Find where the given text appears and provide that cell's center as (X, Y) coordinate. 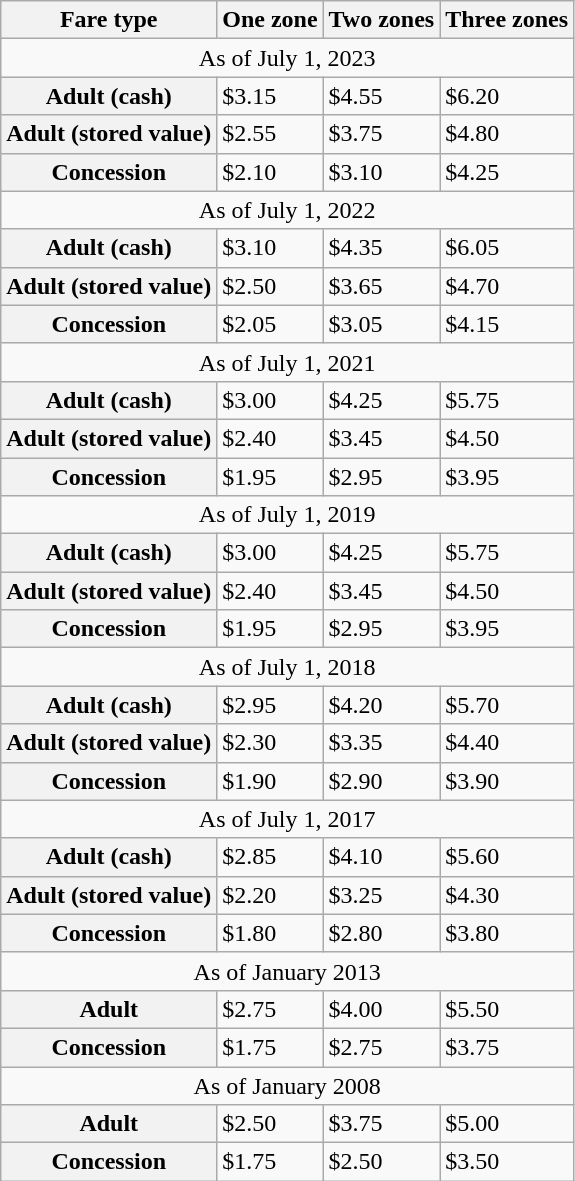
Three zones (507, 20)
$3.50 (507, 1162)
$5.00 (507, 1124)
$4.20 (382, 705)
$4.15 (507, 324)
As of January 2008 (288, 1085)
$4.70 (507, 286)
As of July 1, 2017 (288, 819)
$4.40 (507, 743)
One zone (270, 20)
Fare type (109, 20)
As of July 1, 2018 (288, 667)
$2.20 (270, 895)
As of July 1, 2019 (288, 515)
$2.90 (382, 781)
$3.05 (382, 324)
$2.30 (270, 743)
$1.90 (270, 781)
Two zones (382, 20)
$3.65 (382, 286)
As of July 1, 2021 (288, 362)
$2.05 (270, 324)
$3.90 (507, 781)
$2.80 (382, 933)
$3.15 (270, 96)
$3.25 (382, 895)
As of January 2013 (288, 971)
$2.85 (270, 857)
$2.55 (270, 134)
$4.55 (382, 96)
$5.50 (507, 1009)
$6.20 (507, 96)
$5.60 (507, 857)
$3.35 (382, 743)
$4.30 (507, 895)
$1.80 (270, 933)
As of July 1, 2022 (288, 210)
$6.05 (507, 248)
$5.70 (507, 705)
$4.35 (382, 248)
$4.10 (382, 857)
$4.00 (382, 1009)
$2.10 (270, 172)
As of July 1, 2023 (288, 58)
$4.80 (507, 134)
$3.80 (507, 933)
